Find where the given text appears and provide that cell's center as [X, Y] coordinate. 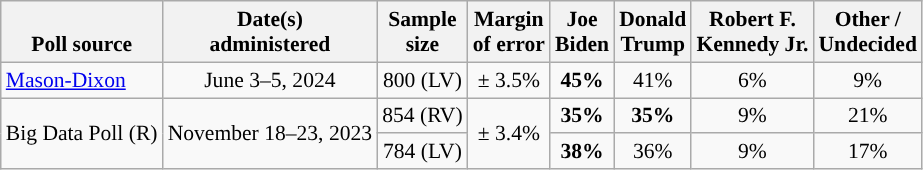
17% [867, 152]
854 (RV) [422, 116]
6% [752, 80]
± 3.4% [509, 134]
21% [867, 116]
Robert F.Kennedy Jr. [752, 32]
DonaldTrump [652, 32]
November 18–23, 2023 [270, 134]
41% [652, 80]
June 3–5, 2024 [270, 80]
± 3.5% [509, 80]
784 (LV) [422, 152]
Samplesize [422, 32]
45% [582, 80]
Other /Undecided [867, 32]
JoeBiden [582, 32]
Date(s)administered [270, 32]
38% [582, 152]
800 (LV) [422, 80]
Poll source [82, 32]
Big Data Poll (R) [82, 134]
36% [652, 152]
Mason-Dixon [82, 80]
Marginof error [509, 32]
